Detect which cell encompasses the target text, then output its (x, y) center coordinate. 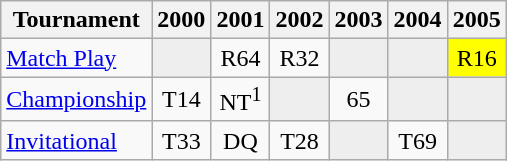
Tournament (76, 20)
2002 (300, 20)
65 (358, 100)
2001 (240, 20)
Invitational (76, 140)
T69 (418, 140)
R16 (476, 58)
Match Play (76, 58)
T33 (182, 140)
R64 (240, 58)
2000 (182, 20)
T14 (182, 100)
2005 (476, 20)
NT1 (240, 100)
Championship (76, 100)
DQ (240, 140)
R32 (300, 58)
T28 (300, 140)
2003 (358, 20)
2004 (418, 20)
